For the text-containing cell, return its midpoint in (x, y) coordinate format. 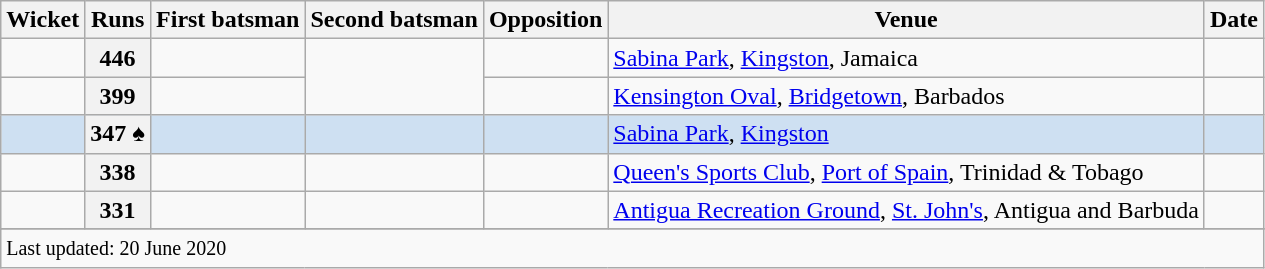
Runs (118, 20)
Sabina Park, Kingston (906, 134)
Date (1234, 20)
Wicket (43, 20)
First batsman (228, 20)
Queen's Sports Club, Port of Spain, Trinidad & Tobago (906, 172)
399 (118, 96)
Second batsman (394, 20)
Venue (906, 20)
338 (118, 172)
Antigua Recreation Ground, St. John's, Antigua and Barbuda (906, 210)
Last updated: 20 June 2020 (632, 248)
Sabina Park, Kingston, Jamaica (906, 58)
446 (118, 58)
Opposition (545, 20)
Kensington Oval, Bridgetown, Barbados (906, 96)
347 ♠ (118, 134)
331 (118, 210)
